From the cell containing the given text, extract its center point as [X, Y] coordinate. 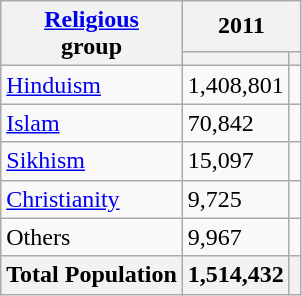
2011 [241, 26]
Islam [92, 123]
Hinduism [92, 85]
9,967 [236, 237]
Religiousgroup [92, 34]
9,725 [236, 199]
1,408,801 [236, 85]
70,842 [236, 123]
Christianity [92, 199]
Sikhism [92, 161]
Others [92, 237]
Total Population [92, 275]
15,097 [236, 161]
1,514,432 [236, 275]
